Return the [x, y] coordinate for the center point of the cell that contains the specified text.  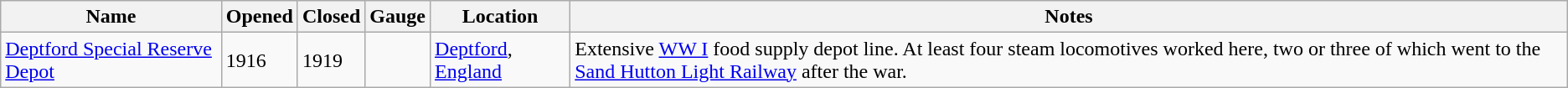
Deptford, England [501, 60]
1916 [260, 60]
Notes [1069, 17]
Deptford Special Reserve Depot [111, 60]
Location [501, 17]
Opened [260, 17]
Closed [331, 17]
Gauge [398, 17]
Name [111, 17]
1919 [331, 60]
